Search for the cell housing the specified text and yield its [x, y] center coordinate. 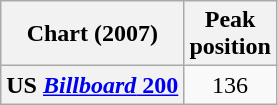
Chart (2007) [92, 34]
US Billboard 200 [92, 85]
136 [230, 85]
Peakposition [230, 34]
